For the text-containing cell, return its midpoint in [X, Y] coordinate format. 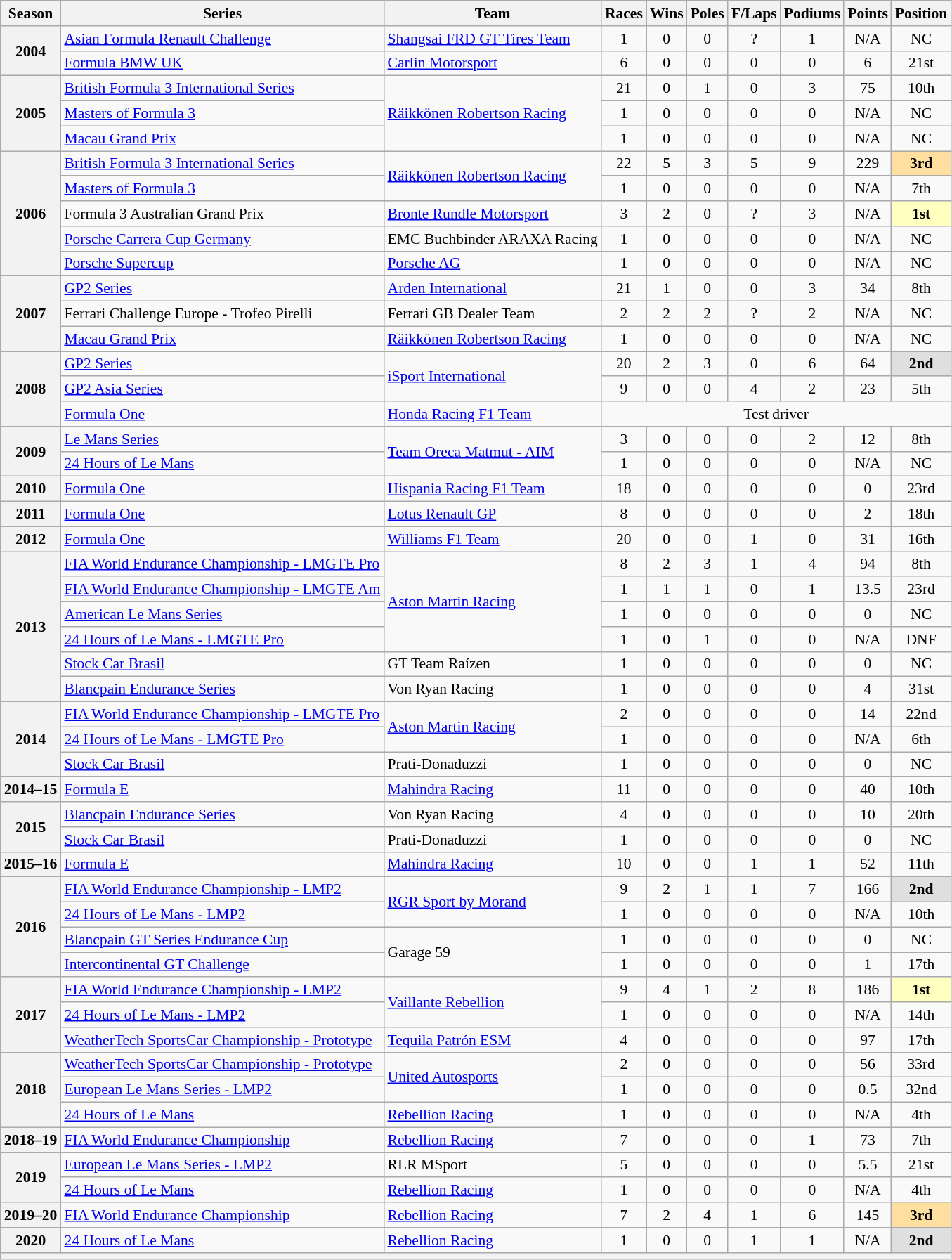
31 [868, 539]
18th [921, 514]
2019 [31, 1178]
6th [921, 739]
Arden International [492, 289]
Williams F1 Team [492, 539]
11th [921, 864]
64 [868, 364]
33rd [921, 1065]
20th [921, 814]
Vaillante Rebellion [492, 1002]
Races [624, 13]
22nd [921, 715]
2012 [31, 539]
2019–20 [31, 1215]
Tequila Patrón ESM [492, 1040]
Formula BMW UK [222, 63]
2015–16 [31, 864]
14th [921, 1015]
2013 [31, 627]
Team Oreca Matmut - AIM [492, 451]
Porsche Supercup [222, 264]
94 [868, 564]
EMC Buchbinder ARAXA Racing [492, 239]
Ferrari Challenge Europe - Trofeo Pirelli [222, 314]
Season [31, 13]
97 [868, 1040]
2017 [31, 1015]
Test driver [776, 414]
2010 [31, 489]
23 [868, 389]
Formula 3 Australian Grand Prix [222, 214]
56 [868, 1065]
2009 [31, 451]
52 [868, 864]
18 [624, 489]
31st [921, 689]
Blancpain GT Series Endurance Cup [222, 940]
2004 [31, 51]
Ferrari GB Dealer Team [492, 314]
75 [868, 89]
Points [868, 13]
Podiums [812, 13]
Bronte Rundle Motorsport [492, 214]
GT Team Raízen [492, 664]
Garage 59 [492, 952]
145 [868, 1215]
iSport International [492, 377]
14 [868, 715]
Series [222, 13]
United Autosports [492, 1077]
Poles [708, 13]
Lotus Renault GP [492, 514]
Asian Formula Renault Challenge [222, 39]
34 [868, 289]
40 [868, 790]
73 [868, 1140]
166 [868, 890]
Shangsai FRD GT Tires Team [492, 39]
2020 [31, 1240]
11 [624, 790]
Porsche AG [492, 264]
2007 [31, 313]
Position [921, 13]
229 [868, 164]
Honda Racing F1 Team [492, 414]
2015 [31, 826]
32nd [921, 1090]
Carlin Motorsport [492, 63]
2016 [31, 927]
5.5 [868, 1165]
Le Mans Series [222, 439]
2018–19 [31, 1140]
5th [921, 389]
16th [921, 539]
12 [868, 439]
2011 [31, 514]
GP2 Asia Series [222, 389]
0.5 [868, 1090]
22 [624, 164]
13.5 [868, 590]
2014 [31, 739]
RLR MSport [492, 1165]
Hispania Racing F1 Team [492, 489]
American Le Mans Series [222, 614]
Wins [667, 13]
2005 [31, 114]
RGR Sport by Morand [492, 902]
Intercontinental GT Challenge [222, 965]
186 [868, 990]
2006 [31, 214]
2008 [31, 389]
2018 [31, 1089]
F/Laps [755, 13]
FIA World Endurance Championship - LMGTE Am [222, 590]
DNF [921, 639]
Porsche Carrera Cup Germany [222, 239]
Team [492, 13]
2014–15 [31, 790]
